Scan for the cell matching the given text and deliver its [X, Y] coordinate at center. 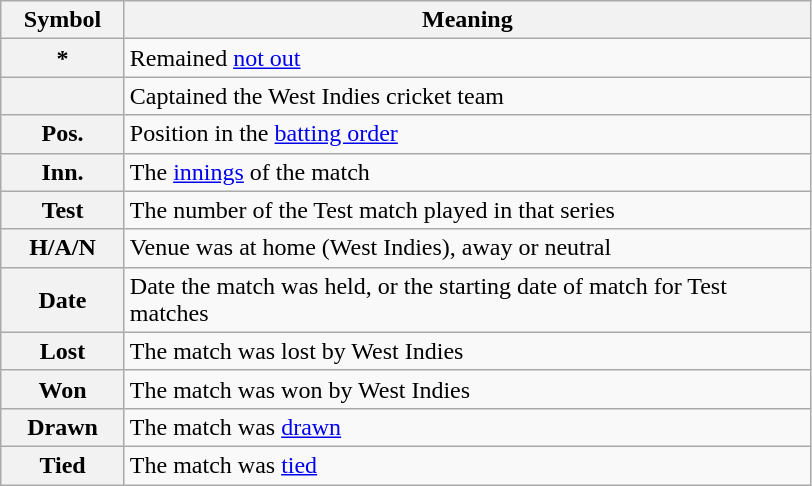
H/A/N [63, 248]
Position in the batting order [467, 134]
* [63, 58]
Test [63, 210]
Won [63, 389]
The innings of the match [467, 172]
The match was lost by West Indies [467, 351]
Inn. [63, 172]
The number of the Test match played in that series [467, 210]
The match was won by West Indies [467, 389]
The match was tied [467, 465]
Date [63, 300]
Date the match was held, or the starting date of match for Test matches [467, 300]
The match was drawn [467, 427]
Drawn [63, 427]
Symbol [63, 20]
Venue was at home (West Indies), away or neutral [467, 248]
Lost [63, 351]
Tied [63, 465]
Captained the West Indies cricket team [467, 96]
Meaning [467, 20]
Pos. [63, 134]
Remained not out [467, 58]
